Locate the cell with the specified text and output its (X, Y) center coordinate. 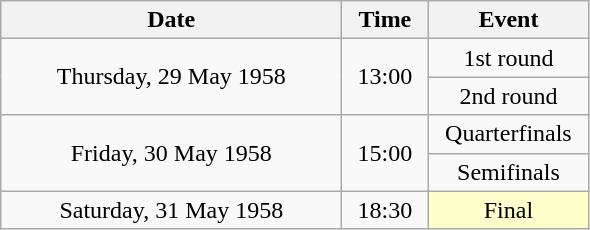
Thursday, 29 May 1958 (172, 77)
Quarterfinals (508, 134)
18:30 (385, 210)
Time (385, 20)
2nd round (508, 96)
13:00 (385, 77)
Friday, 30 May 1958 (172, 153)
Saturday, 31 May 1958 (172, 210)
Event (508, 20)
1st round (508, 58)
15:00 (385, 153)
Final (508, 210)
Date (172, 20)
Semifinals (508, 172)
